Search for the cell housing the specified text and yield its [X, Y] center coordinate. 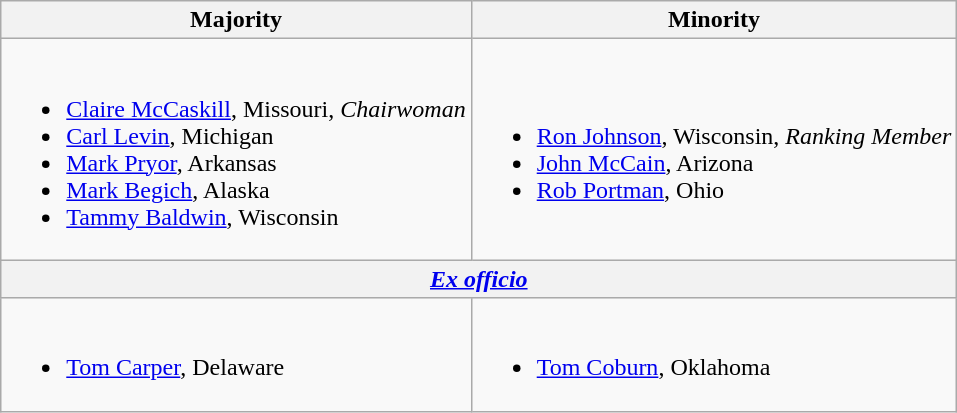
Claire McCaskill, Missouri, ChairwomanCarl Levin, MichiganMark Pryor, ArkansasMark Begich, AlaskaTammy Baldwin, Wisconsin [236, 150]
Majority [236, 20]
Ex officio [479, 279]
Ron Johnson, Wisconsin, Ranking MemberJohn McCain, ArizonaRob Portman, Ohio [714, 150]
Minority [714, 20]
Tom Coburn, Oklahoma [714, 354]
Tom Carper, Delaware [236, 354]
